Scan for the cell matching the given text and deliver its (x, y) coordinate at center. 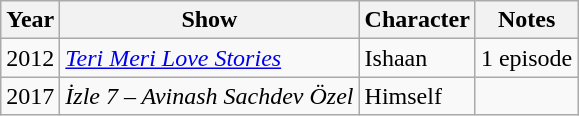
1 episode (526, 58)
Notes (526, 20)
Year (30, 20)
Character (417, 20)
Ishaan (417, 58)
Show (210, 20)
Teri Meri Love Stories (210, 58)
Himself (417, 96)
İzle 7 – Avinash Sachdev Özel (210, 96)
2017 (30, 96)
2012 (30, 58)
